Locate the cell with the specified text and output its [X, Y] center coordinate. 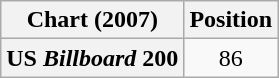
Position [231, 20]
US Billboard 200 [92, 58]
Chart (2007) [92, 20]
86 [231, 58]
